Provide the [X, Y] coordinate of the cell's center where the given text is located.  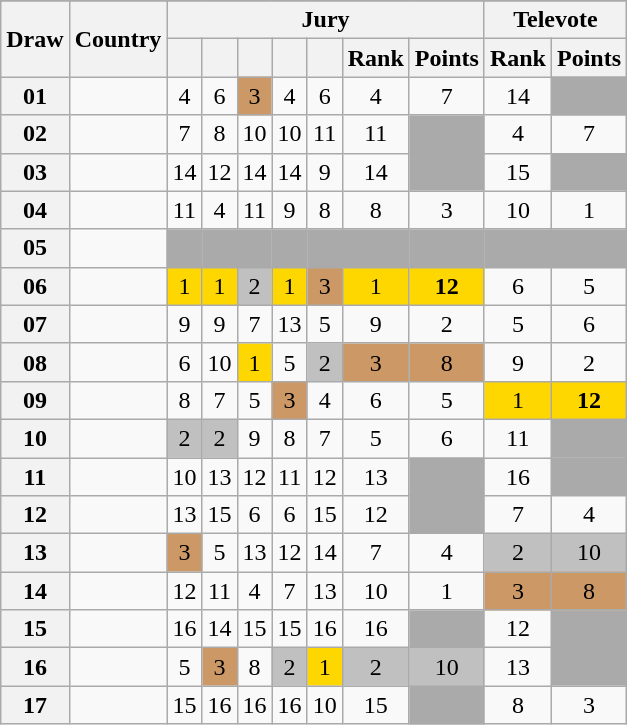
09 [35, 400]
Country [118, 39]
02 [35, 134]
Jury [326, 20]
07 [35, 324]
08 [35, 362]
05 [35, 248]
Televote [555, 20]
01 [35, 96]
Draw [35, 39]
04 [35, 210]
06 [35, 286]
17 [35, 705]
03 [35, 172]
